Pinpoint the cell where the given text exists, returning its (x, y) midpoint coordinate. 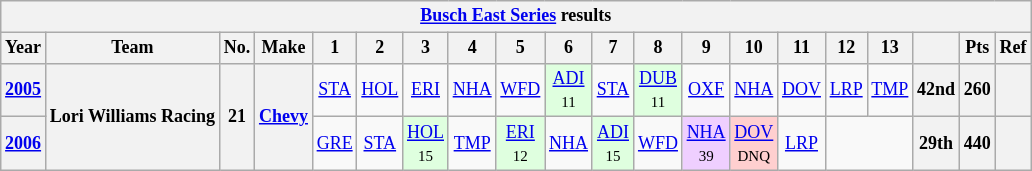
Lori Williams Racing (132, 116)
8 (658, 48)
260 (977, 90)
Ref (1013, 48)
Team (132, 48)
ADI11 (569, 90)
DOVDNQ (754, 144)
5 (520, 48)
21 (236, 116)
ADI15 (612, 144)
10 (754, 48)
Year (24, 48)
4 (472, 48)
9 (706, 48)
2006 (24, 144)
DOV (802, 90)
3 (426, 48)
1 (334, 48)
7 (612, 48)
No. (236, 48)
HOL15 (426, 144)
ERI (426, 90)
6 (569, 48)
Make (284, 48)
ERI12 (520, 144)
2005 (24, 90)
12 (846, 48)
42nd (936, 90)
HOL (380, 90)
GRE (334, 144)
DUB11 (658, 90)
440 (977, 144)
11 (802, 48)
Pts (977, 48)
Busch East Series results (516, 16)
OXF (706, 90)
Chevy (284, 116)
NHA39 (706, 144)
29th (936, 144)
13 (890, 48)
2 (380, 48)
